Provide the (x, y) coordinate of the cell's center where the given text is located.  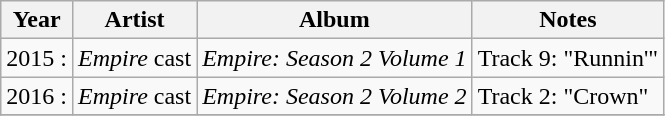
Empire: Season 2 Volume 1 (334, 58)
Track 9: "Runnin'" (568, 58)
Track 2: "Crown" (568, 96)
2016 : (37, 96)
Year (37, 20)
Album (334, 20)
2015 : (37, 58)
Notes (568, 20)
Empire: Season 2 Volume 2 (334, 96)
Artist (134, 20)
